For the text-containing cell, return its midpoint in (X, Y) coordinate format. 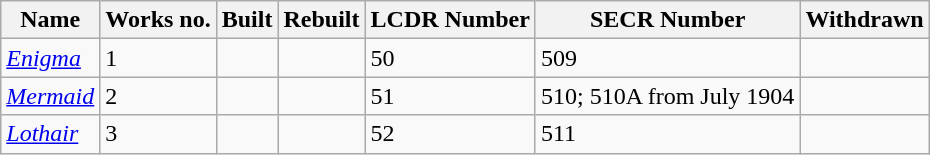
50 (450, 58)
Built (247, 20)
Enigma (50, 58)
Works no. (158, 20)
LCDR Number (450, 20)
1 (158, 58)
3 (158, 134)
51 (450, 96)
Name (50, 20)
510; 510A from July 1904 (667, 96)
SECR Number (667, 20)
Lothair (50, 134)
509 (667, 58)
Mermaid (50, 96)
Rebuilt (322, 20)
52 (450, 134)
2 (158, 96)
Withdrawn (864, 20)
511 (667, 134)
